Detect which cell encompasses the target text, then output its [x, y] center coordinate. 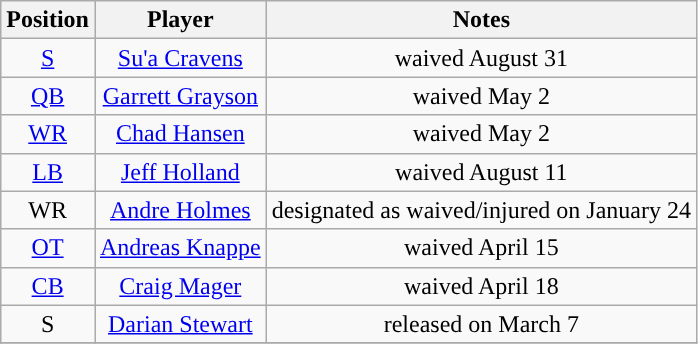
Su'a Cravens [180, 58]
QB [48, 96]
OT [48, 248]
waived April 18 [481, 286]
Jeff Holland [180, 172]
Andre Holmes [180, 210]
Craig Mager [180, 286]
Andreas Knappe [180, 248]
waived August 31 [481, 58]
Position [48, 20]
waived August 11 [481, 172]
Player [180, 20]
LB [48, 172]
designated as waived/injured on January 24 [481, 210]
Darian Stewart [180, 324]
Notes [481, 20]
CB [48, 286]
Chad Hansen [180, 134]
waived April 15 [481, 248]
Garrett Grayson [180, 96]
released on March 7 [481, 324]
